Detect which cell encompasses the target text, then output its (X, Y) center coordinate. 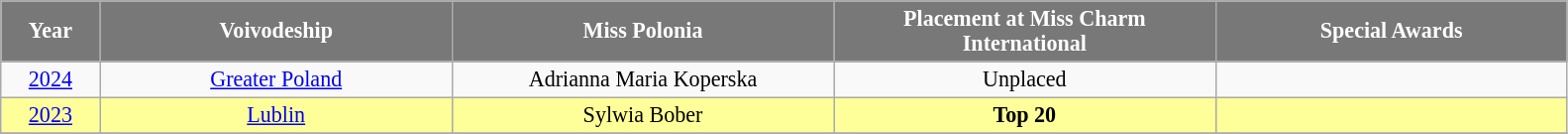
Sylwia Bober (642, 115)
Special Awards (1391, 30)
Placement at Miss Charm International (1024, 30)
Lublin (275, 115)
Adrianna Maria Koperska (642, 79)
Top 20 (1024, 115)
Miss Polonia (642, 30)
Greater Poland (275, 79)
Year (51, 30)
2024 (51, 79)
Voivodeship (275, 30)
Unplaced (1024, 79)
2023 (51, 115)
